Return the [X, Y] coordinate for the center point of the cell that contains the specified text.  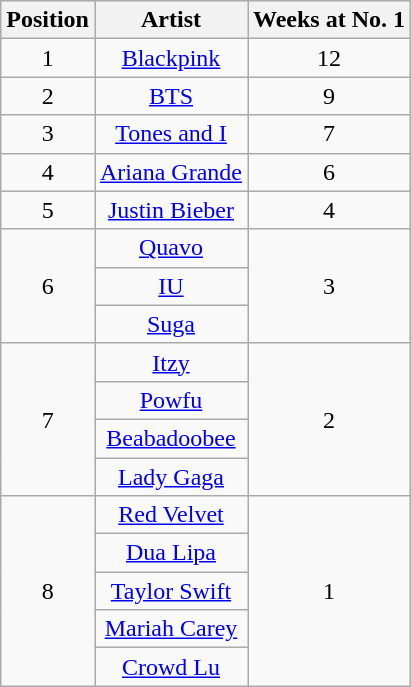
Artist [170, 20]
Red Velvet [170, 515]
Quavo [170, 248]
Position [48, 20]
Ariana Grande [170, 172]
Blackpink [170, 58]
Dua Lipa [170, 553]
Taylor Swift [170, 591]
9 [330, 96]
Tones and I [170, 134]
Lady Gaga [170, 477]
Mariah Carey [170, 629]
8 [48, 591]
Crowd Lu [170, 667]
Weeks at No. 1 [330, 20]
IU [170, 286]
Powfu [170, 400]
BTS [170, 96]
Justin Bieber [170, 210]
Suga [170, 324]
5 [48, 210]
Itzy [170, 362]
Beabadoobee [170, 438]
12 [330, 58]
